Locate the cell with the specified text and output its (X, Y) center coordinate. 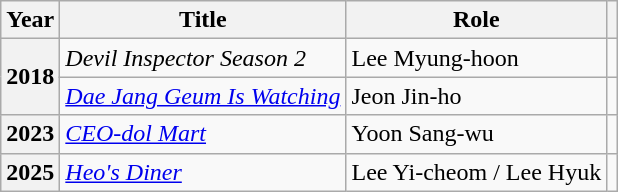
Devil Inspector Season 2 (203, 58)
2018 (30, 77)
Jeon Jin-ho (476, 96)
2025 (30, 172)
Lee Yi-cheom / Lee Hyuk (476, 172)
Dae Jang Geum Is Watching (203, 96)
Title (203, 20)
2023 (30, 134)
CEO-dol Mart (203, 134)
Year (30, 20)
Yoon Sang-wu (476, 134)
Heo's Diner (203, 172)
Lee Myung-hoon (476, 58)
Role (476, 20)
